Provide the [X, Y] coordinate of the cell's center where the given text is located.  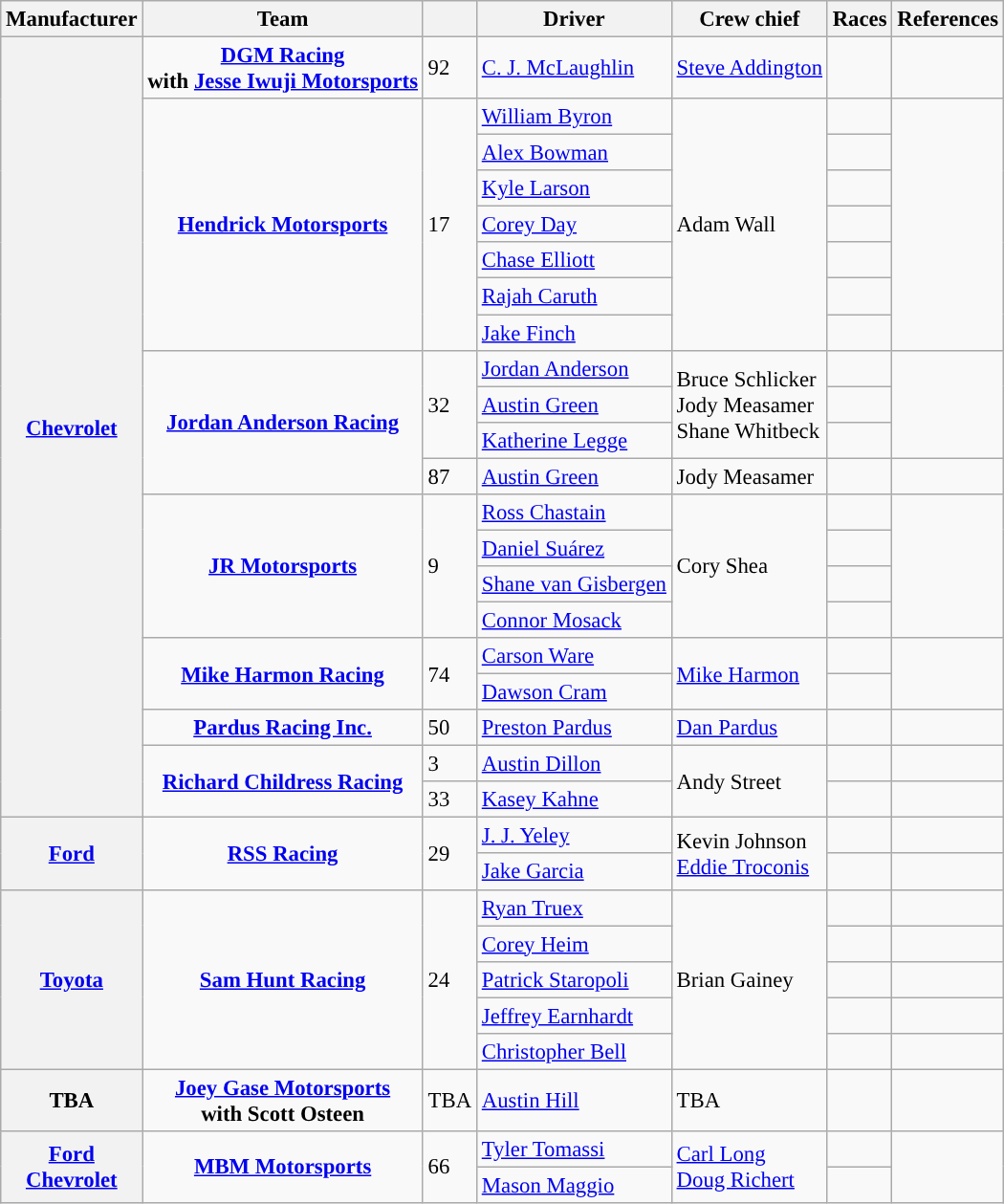
Mason Maggio [574, 1185]
Jordan Anderson Racing [283, 422]
3 [449, 764]
Brian Gainey [750, 979]
33 [449, 799]
Daniel Suárez [574, 548]
Andy Street [750, 782]
Ford Chevrolet [72, 1167]
J. J. Yeley [574, 836]
C. J. McLaughlin [574, 69]
Jake Finch [574, 333]
Mike Harmon Racing [283, 673]
Kevin Johnson Eddie Troconis [750, 853]
66 [449, 1167]
Preston Pardus [574, 728]
References [948, 19]
MBM Motorsports [283, 1167]
87 [449, 476]
Tyler Tomassi [574, 1149]
JR Motorsports [283, 566]
92 [449, 69]
Richard Childress Racing [283, 782]
Kasey Kahne [574, 799]
Jody Measamer [750, 476]
Bruce Schlicker Jody Measamer Shane Whitbeck [750, 404]
Ryan Truex [574, 908]
Carson Ware [574, 656]
Dan Pardus [750, 728]
RSS Racing [283, 853]
Races [860, 19]
Hendrick Motorsports [283, 224]
Mike Harmon [750, 673]
DGM Racing with Jesse Iwuji Motorsports [283, 69]
Joey Gase Motorsports with Scott Osteen [283, 1100]
William Byron [574, 117]
Jake Garcia [574, 872]
Chevrolet [72, 427]
Team [283, 19]
Ford [72, 853]
Jeffrey Earnhardt [574, 1016]
Jordan Anderson [574, 368]
Corey Day [574, 225]
Patrick Staropoli [574, 979]
17 [449, 224]
Shane van Gisbergen [574, 584]
Cory Shea [750, 566]
50 [449, 728]
29 [449, 853]
Kyle Larson [574, 188]
Adam Wall [750, 224]
Ross Chastain [574, 513]
Pardus Racing Inc. [283, 728]
Steve Addington [750, 69]
Crew chief [750, 19]
Dawson Cram [574, 692]
Rajah Caruth [574, 296]
Austin Dillon [574, 764]
32 [449, 404]
Carl Long Doug Richert [750, 1167]
Chase Elliott [574, 261]
Sam Hunt Racing [283, 979]
Connor Mosack [574, 620]
Alex Bowman [574, 153]
Katherine Legge [574, 440]
Christopher Bell [574, 1052]
24 [449, 979]
Corey Heim [574, 944]
Driver [574, 19]
9 [449, 566]
Manufacturer [72, 19]
74 [449, 673]
Austin Hill [574, 1100]
Toyota [72, 979]
